Locate the cell with the specified text and output its [x, y] center coordinate. 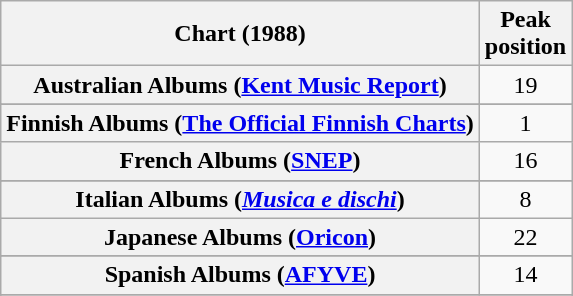
French Albums (SNEP) [240, 161]
Chart (1988) [240, 34]
22 [525, 237]
14 [525, 275]
1 [525, 123]
Australian Albums (Kent Music Report) [240, 85]
Peakposition [525, 34]
16 [525, 161]
Italian Albums (Musica e dischi) [240, 199]
19 [525, 85]
Finnish Albums (The Official Finnish Charts) [240, 123]
Japanese Albums (Oricon) [240, 237]
8 [525, 199]
Spanish Albums (AFYVE) [240, 275]
